Search for the cell housing the specified text and yield its (x, y) center coordinate. 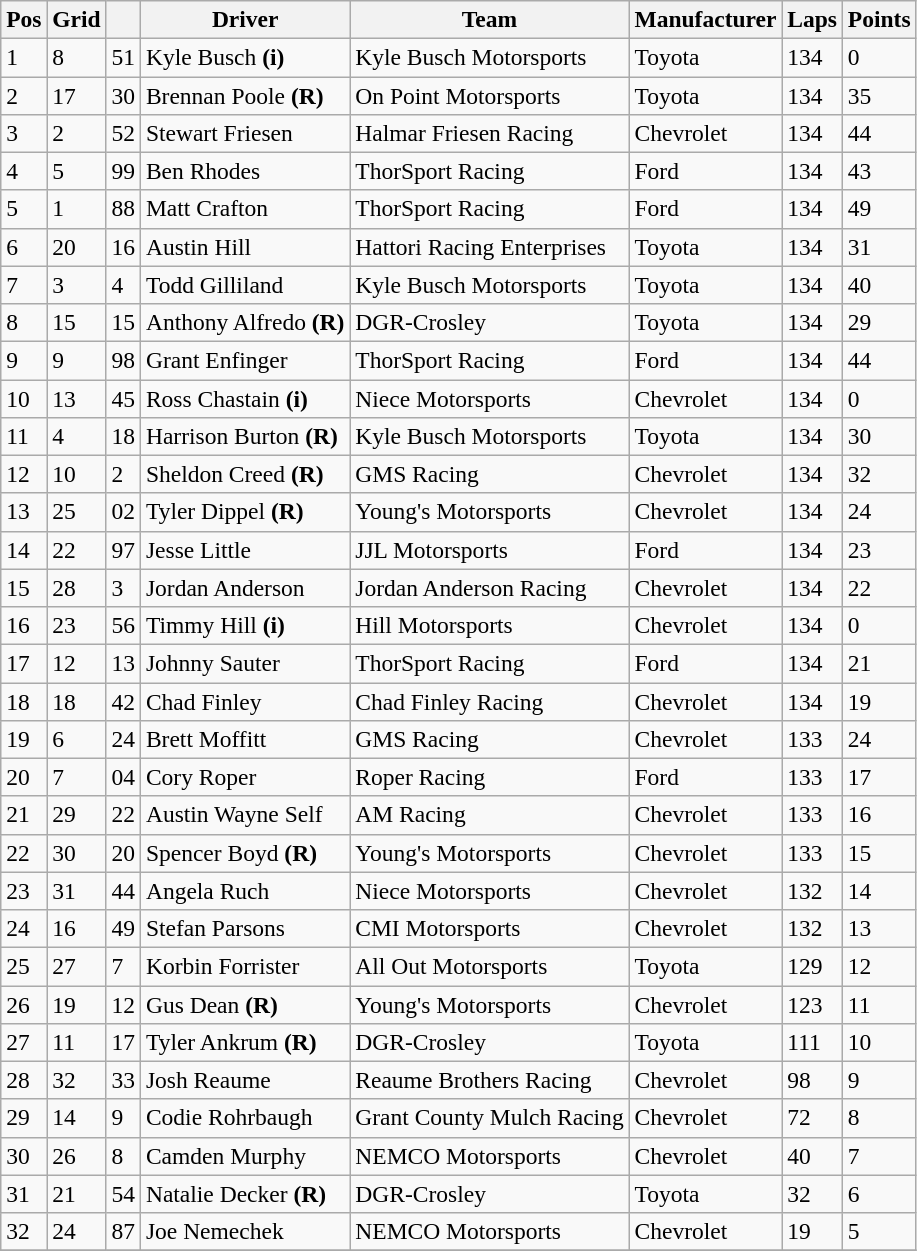
Chad Finley Racing (490, 701)
Halmar Friesen Racing (490, 133)
Cory Roper (244, 777)
Todd Gilliland (244, 285)
56 (123, 625)
Gus Dean (R) (244, 1004)
54 (123, 1194)
Jesse Little (244, 550)
111 (812, 1042)
Ross Chastain (i) (244, 398)
72 (812, 1118)
99 (123, 171)
Team (490, 19)
33 (123, 1080)
35 (879, 95)
Points (879, 19)
Hill Motorsports (490, 625)
Grant County Mulch Racing (490, 1118)
Camden Murphy (244, 1156)
02 (123, 512)
JJL Motorsports (490, 550)
04 (123, 777)
Sheldon Creed (R) (244, 474)
Driver (244, 19)
Reaume Brothers Racing (490, 1080)
Tyler Ankrum (R) (244, 1042)
Grant Enfinger (244, 360)
123 (812, 1004)
Brennan Poole (R) (244, 95)
52 (123, 133)
97 (123, 550)
Ben Rhodes (244, 171)
Hattori Racing Enterprises (490, 247)
Austin Hill (244, 247)
87 (123, 1231)
Austin Wayne Self (244, 815)
AM Racing (490, 815)
88 (123, 209)
Natalie Decker (R) (244, 1194)
Kyle Busch (i) (244, 57)
Jordan Anderson (244, 588)
Joe Nemechek (244, 1231)
Brett Moffitt (244, 739)
Codie Rohrbaugh (244, 1118)
Roper Racing (490, 777)
Matt Crafton (244, 209)
All Out Motorsports (490, 966)
Anthony Alfredo (R) (244, 322)
Grid (76, 19)
Manufacturer (706, 19)
42 (123, 701)
Korbin Forrister (244, 966)
Tyler Dippel (R) (244, 512)
On Point Motorsports (490, 95)
Timmy Hill (i) (244, 625)
45 (123, 398)
Laps (812, 19)
Jordan Anderson Racing (490, 588)
Spencer Boyd (R) (244, 853)
129 (812, 966)
Chad Finley (244, 701)
Stefan Parsons (244, 928)
51 (123, 57)
Johnny Sauter (244, 663)
Angela Ruch (244, 891)
Josh Reaume (244, 1080)
Stewart Friesen (244, 133)
CMI Motorsports (490, 928)
Pos (24, 19)
Harrison Burton (R) (244, 436)
43 (879, 171)
